Pinpoint the cell where the given text exists, returning its [X, Y] midpoint coordinate. 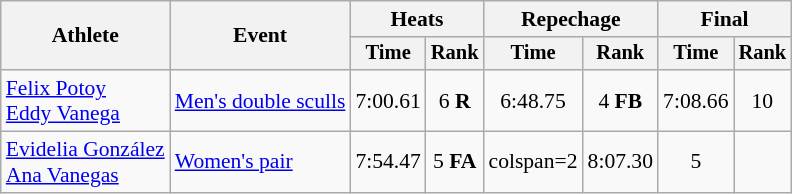
5 FA [455, 162]
Final [724, 19]
colspan=2 [532, 162]
Women's pair [260, 162]
Athlete [86, 36]
6 R [455, 100]
7:08.66 [696, 100]
Men's double sculls [260, 100]
Event [260, 36]
4 FB [620, 100]
Heats [416, 19]
Evidelia GonzálezAna Vanegas [86, 162]
7:00.61 [388, 100]
10 [763, 100]
7:54.47 [388, 162]
Repechage [570, 19]
8:07.30 [620, 162]
6:48.75 [532, 100]
5 [696, 162]
Felix PotoyEddy Vanega [86, 100]
